Search for the cell housing the specified text and yield its (x, y) center coordinate. 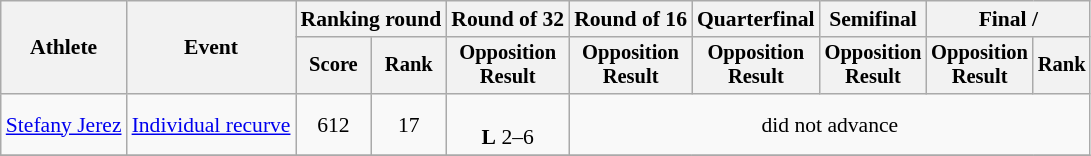
Quarterfinal (756, 19)
Round of 32 (508, 19)
Individual recurve (212, 124)
L 2–6 (508, 124)
Ranking round (372, 19)
did not advance (830, 124)
Stefany Jerez (64, 124)
Semifinal (874, 19)
Round of 16 (630, 19)
Score (334, 66)
612 (334, 124)
Event (212, 48)
Athlete (64, 48)
Final / (1008, 19)
17 (408, 124)
